Detect which cell encompasses the target text, then output its [x, y] center coordinate. 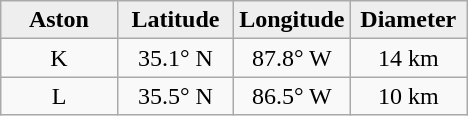
Aston [59, 20]
L [59, 96]
10 km [408, 96]
Latitude [175, 20]
K [59, 58]
87.8° W [292, 58]
86.5° W [292, 96]
Longitude [292, 20]
14 km [408, 58]
Diameter [408, 20]
35.1° N [175, 58]
35.5° N [175, 96]
